Locate the cell with the specified text and output its (x, y) center coordinate. 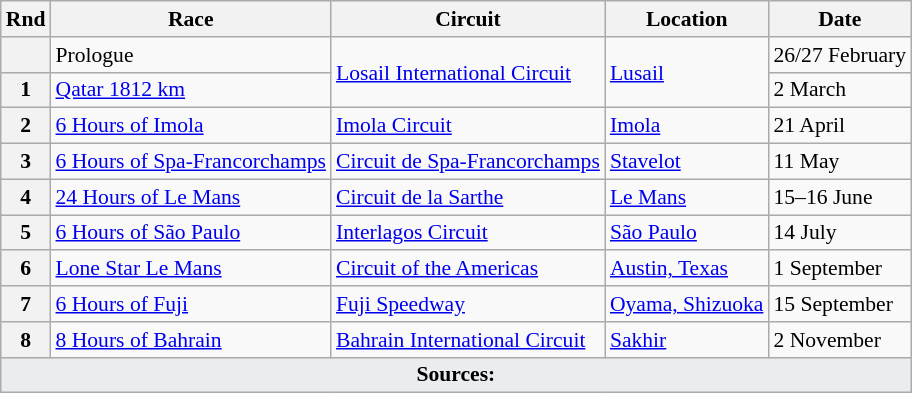
15 September (840, 304)
São Paulo (687, 233)
6 Hours of São Paulo (190, 233)
Circuit de la Sarthe (468, 197)
Prologue (190, 55)
8 Hours of Bahrain (190, 340)
Stavelot (687, 162)
Lone Star Le Mans (190, 269)
21 April (840, 126)
Sources: (456, 375)
Qatar 1812 km (190, 90)
Location (687, 19)
6 Hours of Imola (190, 126)
11 May (840, 162)
6 (26, 269)
24 Hours of Le Mans (190, 197)
Rnd (26, 19)
7 (26, 304)
Race (190, 19)
Lusail (687, 72)
Sakhir (687, 340)
Austin, Texas (687, 269)
4 (26, 197)
Circuit (468, 19)
5 (26, 233)
Losail International Circuit (468, 72)
Date (840, 19)
Fuji Speedway (468, 304)
2 March (840, 90)
1 (26, 90)
2 November (840, 340)
Imola Circuit (468, 126)
6 Hours of Fuji (190, 304)
Le Mans (687, 197)
8 (26, 340)
Imola (687, 126)
15–16 June (840, 197)
14 July (840, 233)
6 Hours of Spa-Francorchamps (190, 162)
2 (26, 126)
1 September (840, 269)
Circuit of the Americas (468, 269)
Circuit de Spa-Francorchamps (468, 162)
26/27 February (840, 55)
3 (26, 162)
Oyama, Shizuoka (687, 304)
Interlagos Circuit (468, 233)
Bahrain International Circuit (468, 340)
